Detect which cell encompasses the target text, then output its [x, y] center coordinate. 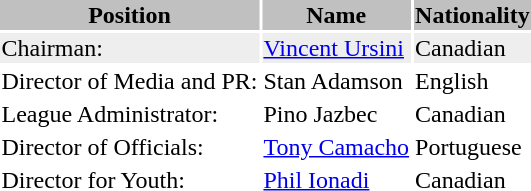
Tony Camacho [336, 147]
Chairman: [130, 48]
League Administrator: [130, 114]
Name [336, 15]
Position [130, 15]
Vincent Ursini [336, 48]
Pino Jazbec [336, 114]
Director of Media and PR: [130, 81]
Stan Adamson [336, 81]
Director of Officials: [130, 147]
